Scan for the cell matching the given text and deliver its [x, y] coordinate at center. 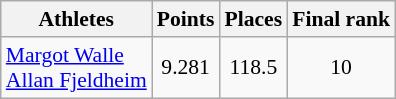
Athletes [76, 19]
10 [341, 68]
Final rank [341, 19]
Places [253, 19]
Margot WalleAllan Fjeldheim [76, 68]
118.5 [253, 68]
Points [186, 19]
9.281 [186, 68]
